Capture the cell that displays the provided text and extract its (x, y) central coordinate. 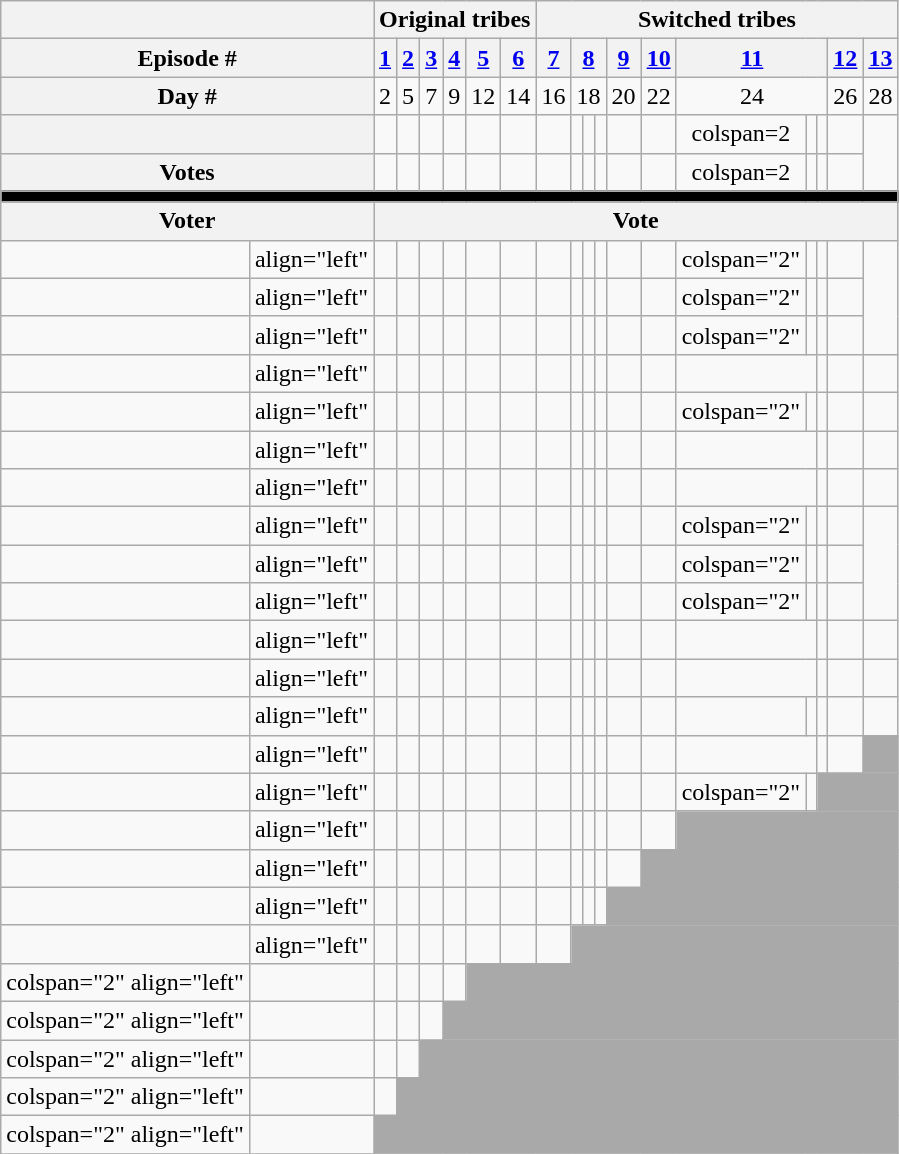
13 (880, 58)
24 (752, 96)
22 (658, 96)
10 (658, 58)
18 (588, 96)
1 (386, 58)
Voter (188, 221)
Vote (636, 221)
28 (880, 96)
11 (752, 58)
Episode # (188, 58)
20 (624, 96)
Votes (188, 172)
3 (432, 58)
4 (454, 58)
26 (846, 96)
8 (588, 58)
Day # (188, 96)
16 (554, 96)
Switched tribes (717, 20)
14 (518, 96)
6 (518, 58)
Original tribes (455, 20)
